Find where the given text appears and provide that cell's center as (X, Y) coordinate. 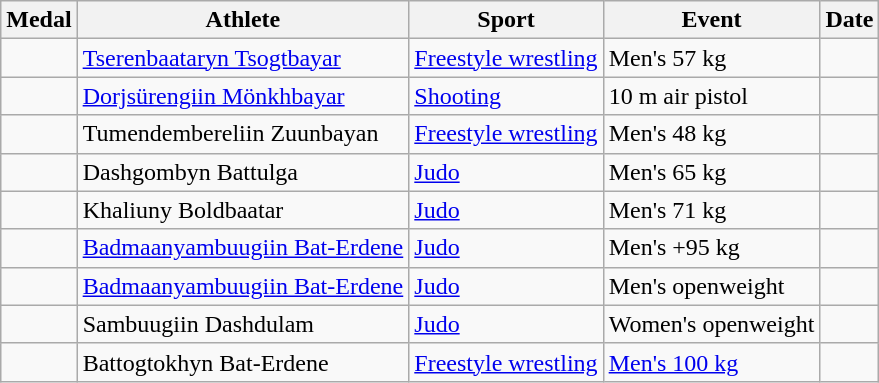
Shooting (506, 96)
Event (712, 20)
Women's openweight (712, 324)
Athlete (243, 20)
Men's 71 kg (712, 210)
Medal (39, 20)
Men's 57 kg (712, 58)
Men's 100 kg (712, 362)
Sambuugiin Dashdulam (243, 324)
Sport (506, 20)
Men's 65 kg (712, 172)
Battogtokhyn Bat-Erdene (243, 362)
10 m air pistol (712, 96)
Date (850, 20)
Dashgombyn Battulga (243, 172)
Tserenbaataryn Tsogtbayar (243, 58)
Men's openweight (712, 286)
Khaliuny Boldbaatar (243, 210)
Men's 48 kg (712, 134)
Men's +95 kg (712, 248)
Tumendembereliin Zuunbayan (243, 134)
Dorjsürengiin Mönkhbayar (243, 96)
